From the cell containing the given text, extract its center point as (X, Y) coordinate. 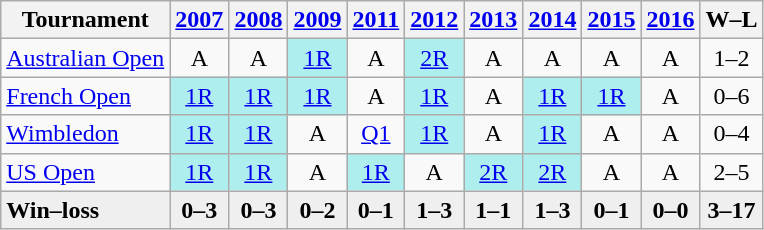
3–17 (732, 210)
0–6 (732, 96)
Q1 (376, 134)
US Open (86, 172)
1–1 (494, 210)
Australian Open (86, 58)
2014 (552, 20)
2–5 (732, 172)
French Open (86, 96)
2009 (318, 20)
2015 (612, 20)
0–2 (318, 210)
Win–loss (86, 210)
2011 (376, 20)
2008 (258, 20)
2007 (200, 20)
1–2 (732, 58)
Wimbledon (86, 134)
2012 (434, 20)
0–4 (732, 134)
2016 (670, 20)
0–0 (670, 210)
W–L (732, 20)
Tournament (86, 20)
2013 (494, 20)
